Find where the given text appears and provide that cell's center as [X, Y] coordinate. 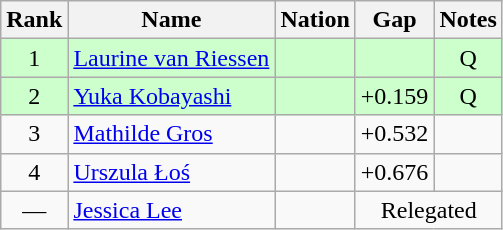
Notes [468, 20]
Laurine van Riessen [172, 58]
+0.532 [394, 134]
2 [34, 96]
Yuka Kobayashi [172, 96]
+0.159 [394, 96]
Relegated [428, 210]
Name [172, 20]
— [34, 210]
4 [34, 172]
Mathilde Gros [172, 134]
Jessica Lee [172, 210]
3 [34, 134]
Gap [394, 20]
1 [34, 58]
Urszula Łoś [172, 172]
Rank [34, 20]
Nation [315, 20]
+0.676 [394, 172]
